Search for the cell housing the specified text and yield its (X, Y) center coordinate. 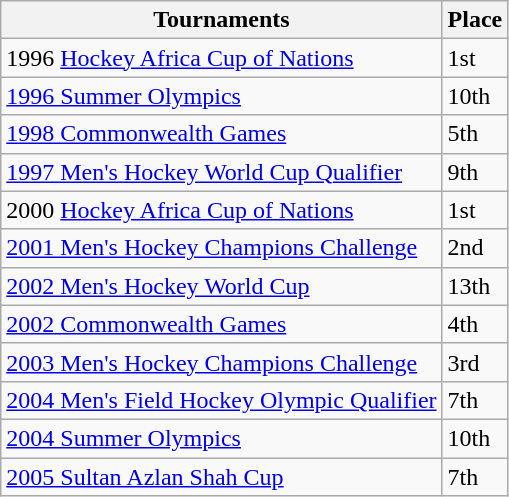
Tournaments (222, 20)
13th (475, 286)
1996 Summer Olympics (222, 96)
9th (475, 172)
4th (475, 324)
2004 Men's Field Hockey Olympic Qualifier (222, 400)
1997 Men's Hockey World Cup Qualifier (222, 172)
2nd (475, 248)
2002 Commonwealth Games (222, 324)
1998 Commonwealth Games (222, 134)
1996 Hockey Africa Cup of Nations (222, 58)
2002 Men's Hockey World Cup (222, 286)
5th (475, 134)
2004 Summer Olympics (222, 438)
3rd (475, 362)
2005 Sultan Azlan Shah Cup (222, 477)
2000 Hockey Africa Cup of Nations (222, 210)
2001 Men's Hockey Champions Challenge (222, 248)
2003 Men's Hockey Champions Challenge (222, 362)
Place (475, 20)
